Determine the (X, Y) coordinate at the center of the cell enclosing the given text.  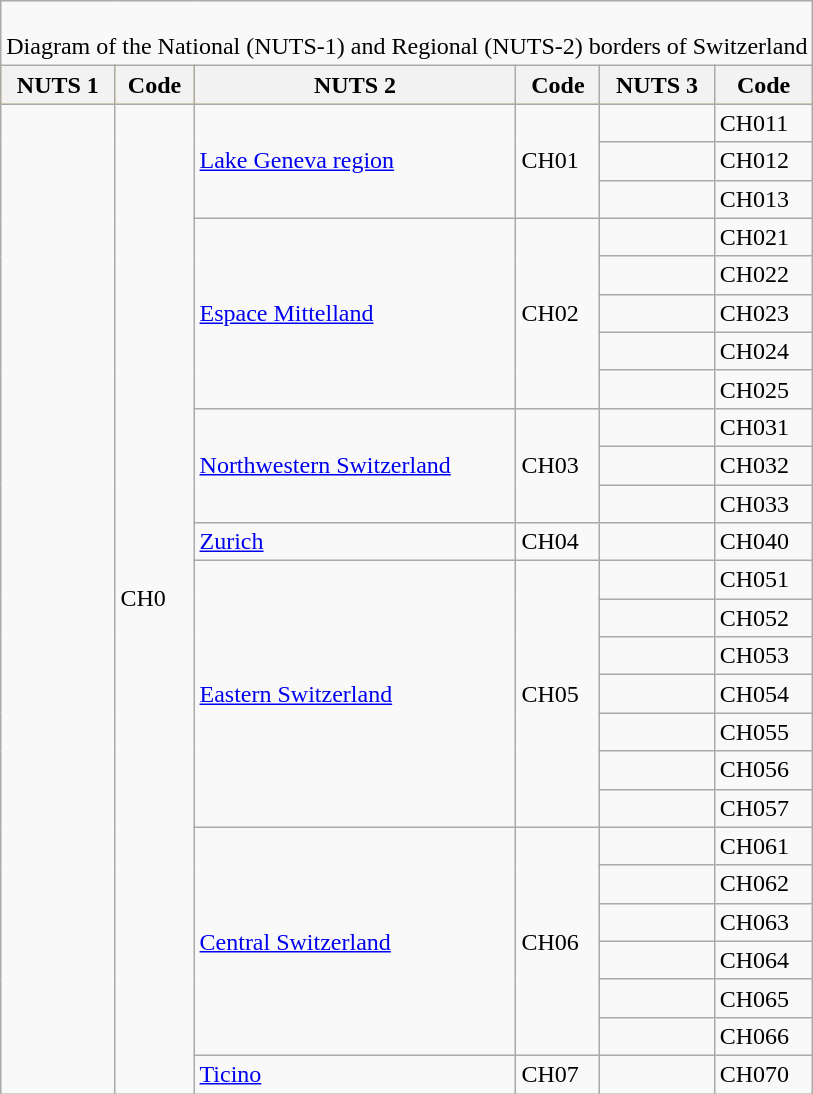
CH065 (764, 998)
CH025 (764, 389)
Ticino (355, 1074)
Espace Mittelland (355, 313)
CH0 (154, 599)
CH07 (558, 1074)
NUTS 1 (58, 85)
CH056 (764, 770)
CH05 (558, 694)
Northwestern Switzerland (355, 465)
Diagram of the National (NUTS-1) and Regional (NUTS-2) borders of Switzerland (407, 34)
CH01 (558, 161)
NUTS 3 (657, 85)
CH051 (764, 580)
NUTS 2 (355, 85)
CH031 (764, 427)
CH063 (764, 922)
CH03 (558, 465)
CH033 (764, 503)
Central Switzerland (355, 941)
CH053 (764, 656)
CH012 (764, 161)
CH023 (764, 313)
CH024 (764, 351)
CH066 (764, 1036)
CH013 (764, 199)
CH06 (558, 941)
CH04 (558, 542)
Zurich (355, 542)
CH054 (764, 694)
CH022 (764, 275)
CH040 (764, 542)
CH070 (764, 1074)
CH021 (764, 237)
CH02 (558, 313)
Lake Geneva region (355, 161)
CH032 (764, 465)
CH011 (764, 123)
CH062 (764, 884)
CH057 (764, 808)
CH055 (764, 732)
CH061 (764, 846)
Eastern Switzerland (355, 694)
CH064 (764, 960)
CH052 (764, 618)
